Return the (X, Y) coordinate for the center point of the cell that contains the specified text.  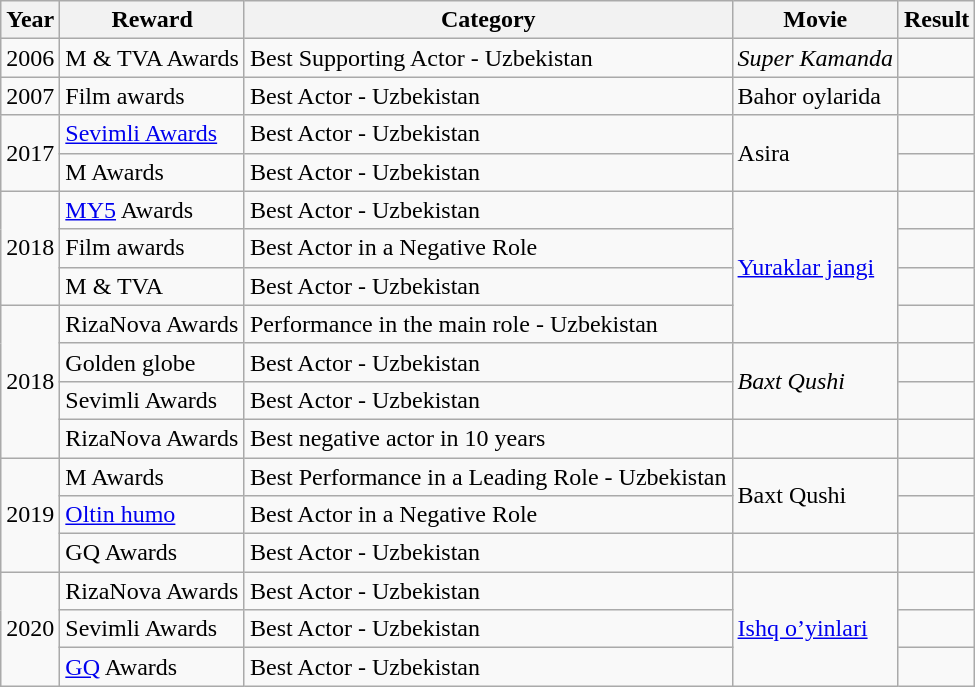
Super Kamanda (815, 58)
Year (30, 20)
Ishq o’yinlari (815, 629)
Bahor oylarida (815, 96)
MY5 Awards (152, 210)
M & TVA (152, 286)
M & TVA Awards (152, 58)
Best Performance in a Leading Role - Uzbekistan (488, 477)
Performance in the main role - Uzbekistan (488, 324)
2006 (30, 58)
2017 (30, 153)
Oltin humo (152, 515)
Yuraklar jangi (815, 267)
2019 (30, 515)
Reward (152, 20)
Movie (815, 20)
2020 (30, 629)
Best Supporting Actor - Uzbekistan (488, 58)
Best negative actor in 10 years (488, 438)
Result (936, 20)
Golden globe (152, 362)
Asira (815, 153)
Category (488, 20)
2007 (30, 96)
